Find where the given text appears and provide that cell's center as (x, y) coordinate. 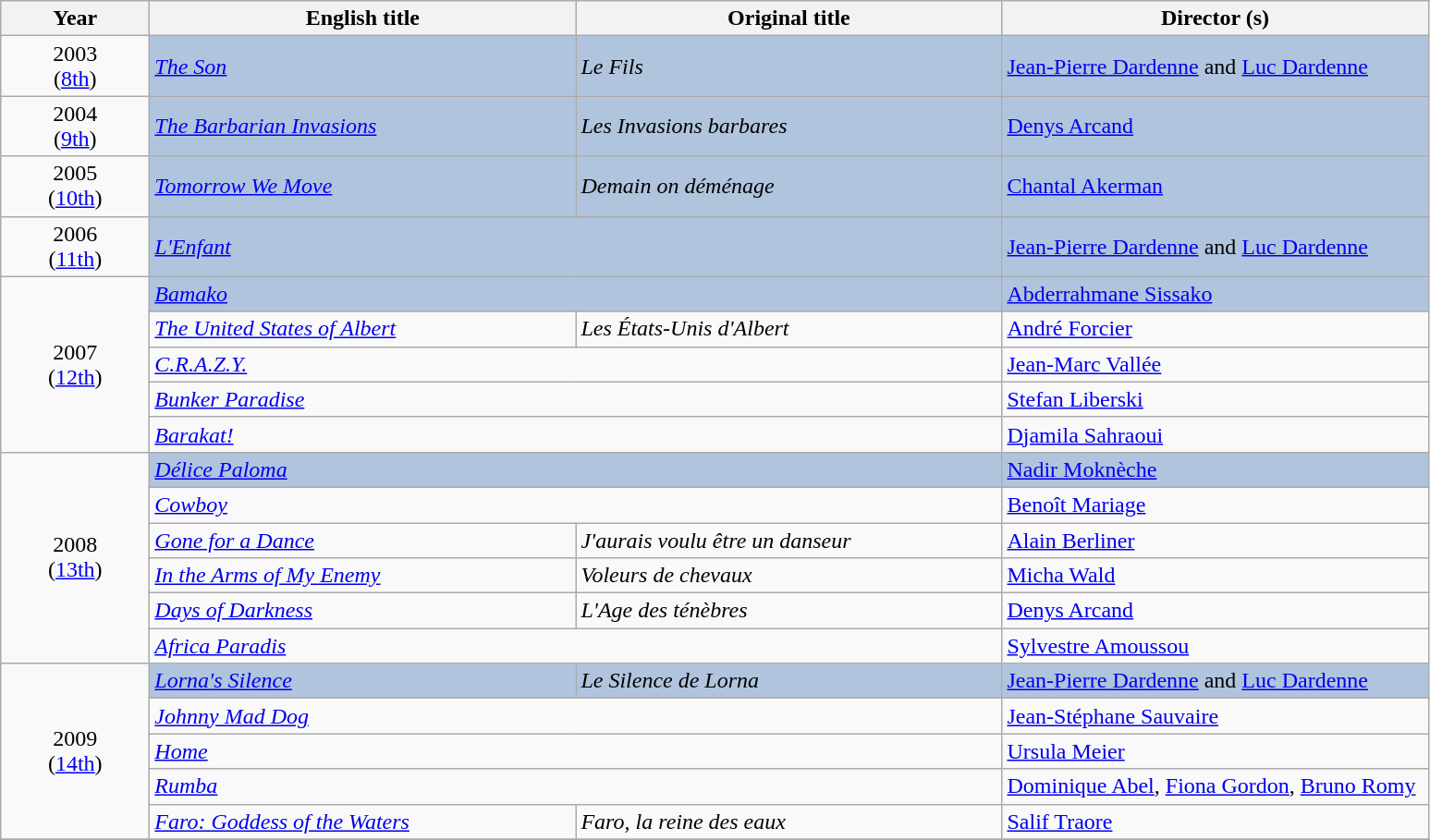
Stefan Liberski (1215, 399)
Délice Paloma (576, 469)
Home (576, 751)
Le Silence de Lorna (789, 681)
Jean-Marc Vallée (1215, 364)
Bamako (576, 294)
The Barbarian Invasions (362, 126)
Rumba (576, 786)
2008(13th) (76, 557)
Faro, la reine des eaux (789, 822)
2009(14th) (76, 751)
Days of Darkness (362, 611)
Micha Wald (1215, 576)
Director (s) (1215, 18)
In the Arms of My Enemy (362, 576)
Les Invasions barbares (789, 126)
Bunker Paradise (576, 399)
Voleurs de chevaux (789, 576)
2004(9th) (76, 126)
Cowboy (576, 505)
Les États-Unis d'Albert (789, 329)
English title (362, 18)
C.R.A.Z.Y. (576, 364)
André Forcier (1215, 329)
Tomorrow We Move (362, 187)
Benoît Mariage (1215, 505)
Sylvestre Amoussou (1215, 646)
L'Enfant (576, 246)
Djamila Sahraoui (1215, 434)
Lorna's Silence (362, 681)
Africa Paradis (576, 646)
Gone for a Dance (362, 541)
2005(10th) (76, 187)
J'aurais voulu être un danseur (789, 541)
Jean-Stéphane Sauvaire (1215, 716)
Barakat! (576, 434)
Original title (789, 18)
2007(12th) (76, 364)
Faro: Goddess of the Waters (362, 822)
L'Age des ténèbres (789, 611)
Salif Traore (1215, 822)
2006(11th) (76, 246)
Alain Berliner (1215, 541)
The Son (362, 67)
2003(8th) (76, 67)
Le Fils (789, 67)
Demain on déménage (789, 187)
Johnny Mad Dog (576, 716)
The United States of Albert (362, 329)
Dominique Abel, Fiona Gordon, Bruno Romy (1215, 786)
Ursula Meier (1215, 751)
Nadir Moknèche (1215, 469)
Abderrahmane Sissako (1215, 294)
Year (76, 18)
Chantal Akerman (1215, 187)
